Locate the cell with the specified text and output its (x, y) center coordinate. 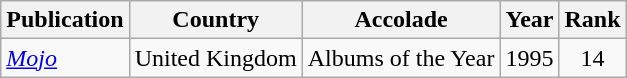
Accolade (401, 20)
14 (592, 58)
1995 (530, 58)
Publication (65, 20)
United Kingdom (216, 58)
Albums of the Year (401, 58)
Country (216, 20)
Year (530, 20)
Mojo (65, 58)
Rank (592, 20)
